Capture the cell that displays the provided text and extract its [X, Y] central coordinate. 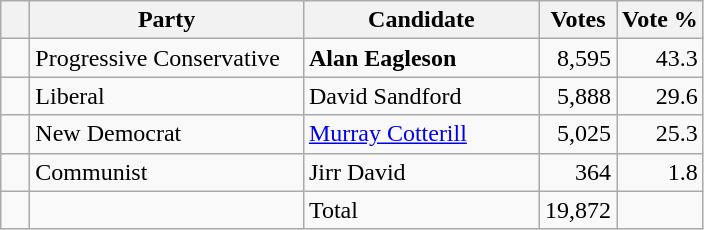
New Democrat [167, 134]
Party [167, 20]
Candidate [421, 20]
364 [578, 172]
19,872 [578, 210]
Jirr David [421, 172]
Progressive Conservative [167, 58]
8,595 [578, 58]
Murray Cotterill [421, 134]
Alan Eagleson [421, 58]
Total [421, 210]
5,888 [578, 96]
43.3 [660, 58]
25.3 [660, 134]
Vote % [660, 20]
1.8 [660, 172]
Communist [167, 172]
Liberal [167, 96]
David Sandford [421, 96]
29.6 [660, 96]
Votes [578, 20]
5,025 [578, 134]
